Output the (X, Y) coordinate of the center of the cell containing the given text.  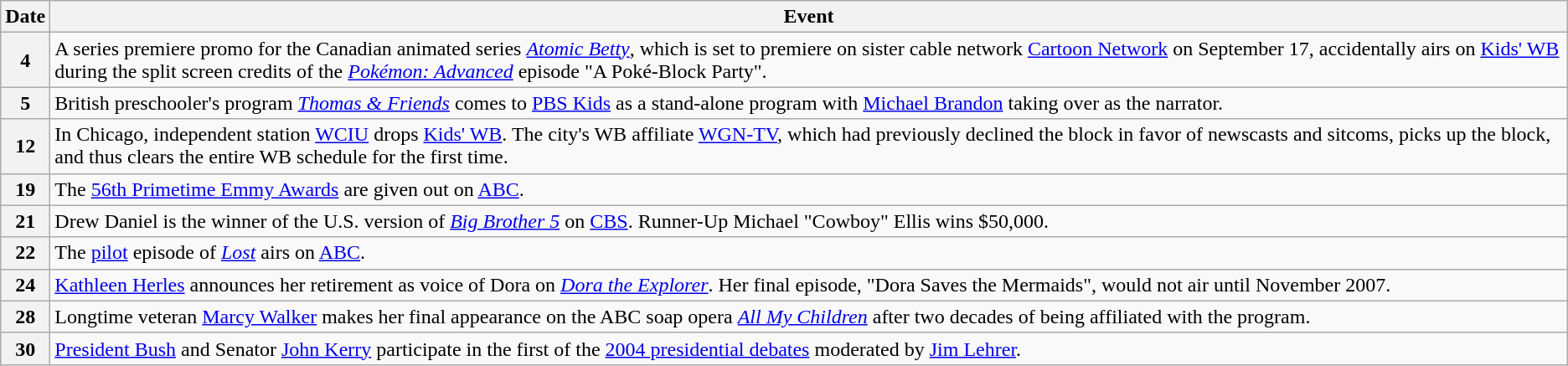
Date (25, 17)
5 (25, 103)
Drew Daniel is the winner of the U.S. version of Big Brother 5 on CBS. Runner-Up Michael "Cowboy" Ellis wins $50,000. (809, 221)
The pilot episode of Lost airs on ABC. (809, 253)
21 (25, 221)
19 (25, 189)
President Bush and Senator John Kerry participate in the first of the 2004 presidential debates moderated by Jim Lehrer. (809, 348)
Event (809, 17)
24 (25, 285)
4 (25, 60)
British preschooler's program Thomas & Friends comes to PBS Kids as a stand-alone program with Michael Brandon taking over as the narrator. (809, 103)
12 (25, 146)
22 (25, 253)
The 56th Primetime Emmy Awards are given out on ABC. (809, 189)
28 (25, 317)
30 (25, 348)
